Output the (X, Y) coordinate of the center of the cell containing the given text.  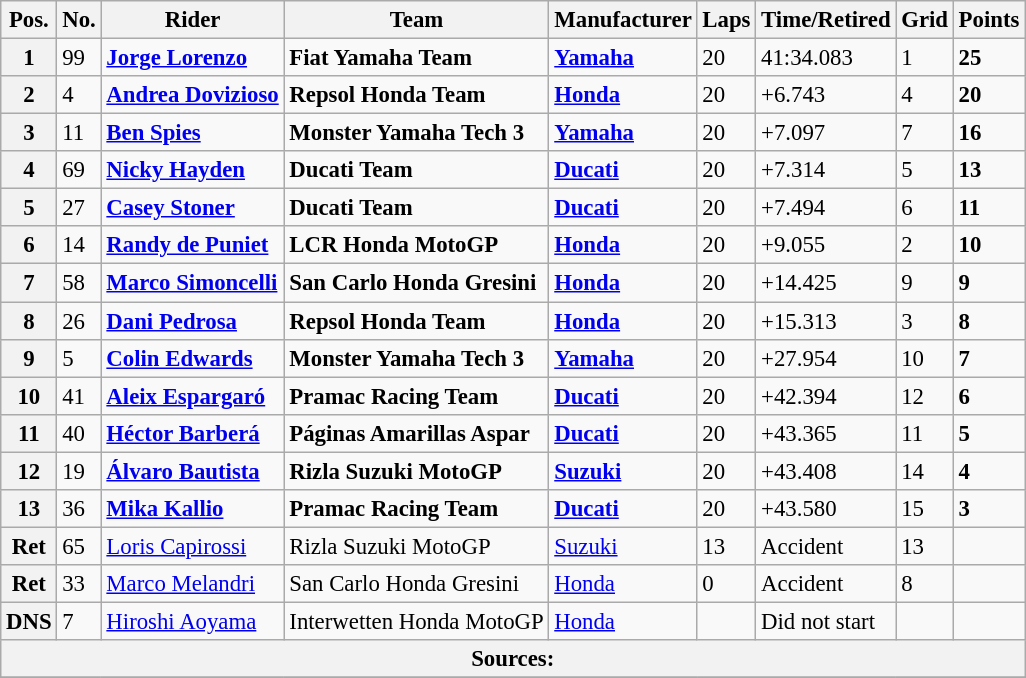
+6.743 (826, 95)
Ben Spies (192, 133)
Fiat Yamaha Team (416, 58)
Hiroshi Aoyama (192, 621)
Pos. (29, 20)
36 (79, 509)
DNS (29, 621)
26 (79, 321)
Jorge Lorenzo (192, 58)
Points (988, 20)
Casey Stoner (192, 208)
16 (988, 133)
Mika Kallio (192, 509)
+7.494 (826, 208)
99 (79, 58)
Andrea Dovizioso (192, 95)
No. (79, 20)
Interwetten Honda MotoGP (416, 621)
Laps (726, 20)
Álvaro Bautista (192, 471)
19 (79, 471)
41:34.083 (826, 58)
+27.954 (826, 358)
Rider (192, 20)
Grid (924, 20)
Nicky Hayden (192, 170)
Loris Capirossi (192, 546)
+14.425 (826, 283)
+43.408 (826, 471)
33 (79, 584)
Colin Edwards (192, 358)
41 (79, 396)
+42.394 (826, 396)
+9.055 (826, 245)
69 (79, 170)
Héctor Barberá (192, 433)
27 (79, 208)
Randy de Puniet (192, 245)
LCR Honda MotoGP (416, 245)
58 (79, 283)
0 (726, 584)
Aleix Espargaró (192, 396)
+7.314 (826, 170)
25 (988, 58)
15 (924, 509)
Dani Pedrosa (192, 321)
40 (79, 433)
65 (79, 546)
Team (416, 20)
+43.580 (826, 509)
Marco Melandri (192, 584)
Time/Retired (826, 20)
Did not start (826, 621)
Páginas Amarillas Aspar (416, 433)
Marco Simoncelli (192, 283)
+43.365 (826, 433)
+7.097 (826, 133)
Manufacturer (623, 20)
+15.313 (826, 321)
Sources: (513, 659)
